For the text-containing cell, return its midpoint in [x, y] coordinate format. 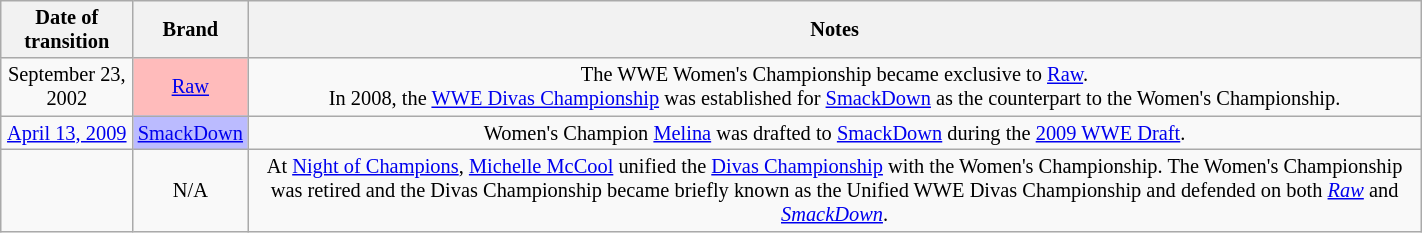
Brand [190, 29]
Women's Champion Melina was drafted to SmackDown during the 2009 WWE Draft. [834, 133]
April 13, 2009 [67, 133]
SmackDown [190, 133]
N/A [190, 190]
Notes [834, 29]
Date of transition [67, 29]
Raw [190, 87]
September 23, 2002 [67, 87]
